For the text-containing cell, return its midpoint in (x, y) coordinate format. 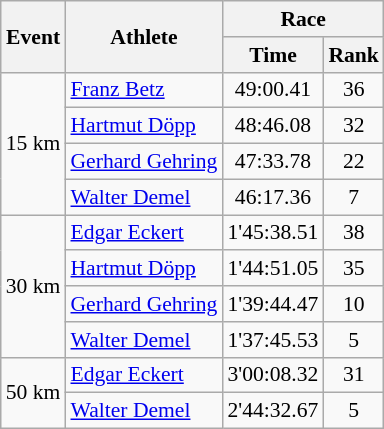
46:17.36 (272, 197)
47:33.78 (272, 162)
38 (354, 233)
31 (354, 375)
Race (303, 19)
32 (354, 126)
22 (354, 162)
7 (354, 197)
Event (34, 36)
48:46.08 (272, 126)
1'44:51.05 (272, 269)
1'37:45.53 (272, 340)
Rank (354, 55)
35 (354, 269)
15 km (34, 143)
49:00.41 (272, 90)
10 (354, 304)
Time (272, 55)
Franz Betz (144, 90)
1'39:44.47 (272, 304)
36 (354, 90)
Athlete (144, 36)
30 km (34, 286)
3'00:08.32 (272, 375)
1'45:38.51 (272, 233)
2'44:32.67 (272, 411)
50 km (34, 392)
